Pinpoint the cell where the given text exists, returning its (X, Y) midpoint coordinate. 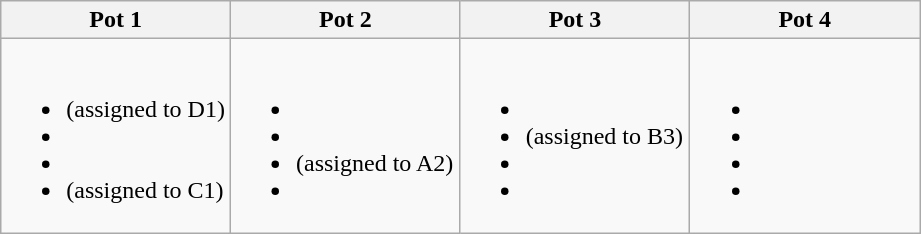
(assigned to D1) (assigned to C1) (116, 136)
(assigned to A2) (345, 136)
Pot 1 (116, 20)
(assigned to B3) (575, 136)
Pot 4 (805, 20)
Pot 2 (345, 20)
Pot 3 (575, 20)
